Capture the cell that displays the provided text and extract its (x, y) central coordinate. 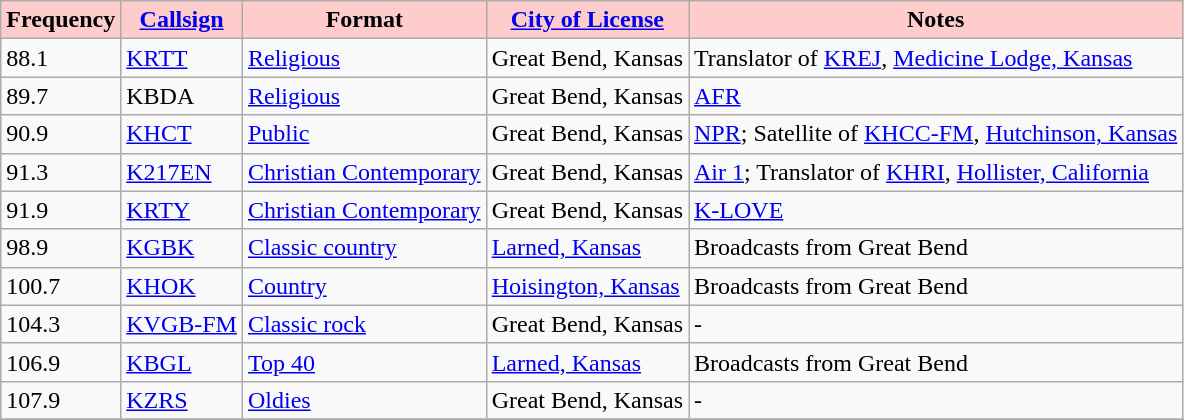
Classic country (364, 248)
KBDA (182, 96)
KVGB-FM (182, 324)
91.9 (61, 210)
KGBK (182, 248)
90.9 (61, 134)
Callsign (182, 20)
Oldies (364, 400)
100.7 (61, 286)
Public (364, 134)
KBGL (182, 362)
Frequency (61, 20)
KHOK (182, 286)
98.9 (61, 248)
KRTT (182, 58)
KZRS (182, 400)
Country (364, 286)
K217EN (182, 172)
Notes (935, 20)
Air 1; Translator of KHRI, Hollister, California (935, 172)
NPR; Satellite of KHCC-FM, Hutchinson, Kansas (935, 134)
91.3 (61, 172)
107.9 (61, 400)
Classic rock (364, 324)
Format (364, 20)
106.9 (61, 362)
88.1 (61, 58)
89.7 (61, 96)
KHCT (182, 134)
AFR (935, 96)
104.3 (61, 324)
Hoisington, Kansas (587, 286)
Translator of KREJ, Medicine Lodge, Kansas (935, 58)
KRTY (182, 210)
Top 40 (364, 362)
K-LOVE (935, 210)
City of License (587, 20)
